Detect which cell encompasses the target text, then output its [x, y] center coordinate. 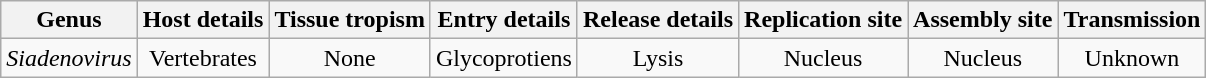
Unknown [1132, 58]
Vertebrates [203, 58]
Lysis [658, 58]
Host details [203, 20]
Assembly site [983, 20]
Replication site [824, 20]
Glycoprotiens [504, 58]
Release details [658, 20]
Tissue tropism [350, 20]
Transmission [1132, 20]
None [350, 58]
Genus [69, 20]
Entry details [504, 20]
Siadenovirus [69, 58]
